Output the (x, y) coordinate of the center of the cell containing the given text.  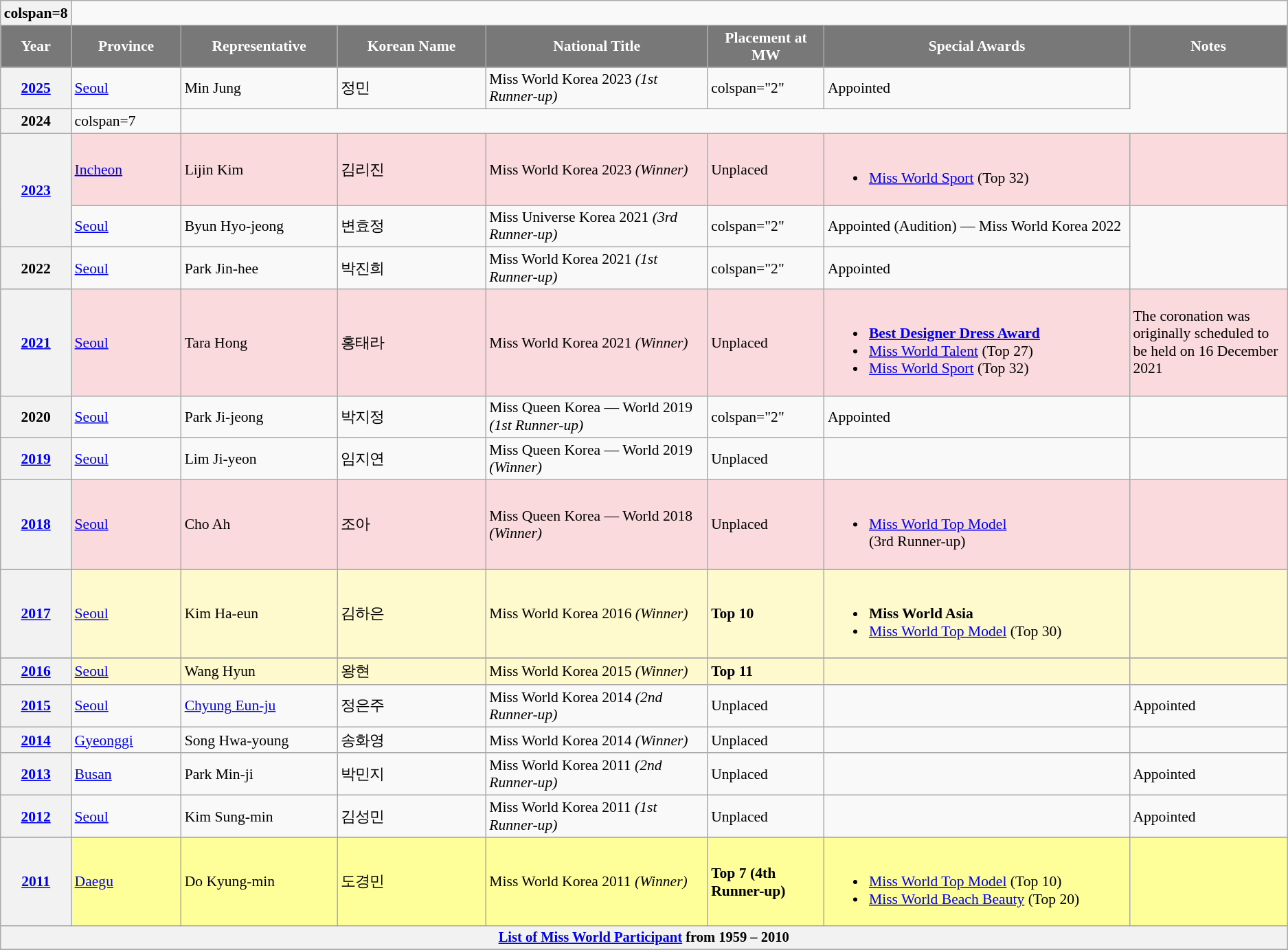
Lim Ji-yeon (260, 459)
Min Jung (260, 88)
Miss World Top Model (Top 10)Miss World Beach Beauty (Top 20) (977, 882)
변효정 (411, 227)
김리진 (411, 170)
Korean Name (411, 47)
Chyung Eun-ju (260, 706)
Miss World Top Model (3rd Runner-up) (977, 525)
Province (126, 47)
2016 (36, 672)
박민지 (411, 775)
박진희 (411, 268)
Top 11 (766, 672)
Daegu (126, 882)
Tara Hong (260, 342)
Byun Hyo-jeong (260, 227)
조아 (411, 525)
2018 (36, 525)
Miss Universe Korea 2021 (3rd Runner-up) (596, 227)
Miss World Korea 2011 (1st Runner-up) (596, 816)
2019 (36, 459)
Miss World Korea 2015 (Winner) (596, 672)
Miss World Korea 2021 (Winner) (596, 342)
2012 (36, 816)
Top 10 (766, 614)
Miss World Korea 2021 (1st Runner-up) (596, 268)
Kim Sung-min (260, 816)
Park Min-ji (260, 775)
Park Jin-hee (260, 268)
Miss World Sport (Top 32) (977, 170)
Placement at MW (766, 47)
List of Miss World Participant from 1959 – 2010 (644, 938)
Best Designer Dress AwardMiss World Talent (Top 27)Miss World Sport (Top 32) (977, 342)
Special Awards (977, 47)
Miss World AsiaMiss World Top Model (Top 30) (977, 614)
정민 (411, 88)
김성민 (411, 816)
2022 (36, 268)
2013 (36, 775)
Park Ji-jeong (260, 416)
Miss Queen Korea — World 2019 (1st Runner-up) (596, 416)
Miss World Korea 2011 (2nd Runner-up) (596, 775)
Representative (260, 47)
2014 (36, 740)
Top 7 (4th Runner-up) (766, 882)
colspan=7 (126, 122)
Miss World Korea 2016 (Winner) (596, 614)
송화영 (411, 740)
Song Hwa-young (260, 740)
Do Kyung-min (260, 882)
Busan (126, 775)
홍태라 (411, 342)
The coronation was originally scheduled to be held on 16 December 2021 (1208, 342)
2021 (36, 342)
2011 (36, 882)
Incheon (126, 170)
Miss World Korea 2014 (Winner) (596, 740)
Miss World Korea 2014 (2nd Runner-up) (596, 706)
박지정 (411, 416)
Miss Queen Korea — World 2019 (Winner) (596, 459)
National Title (596, 47)
왕현 (411, 672)
Kim Ha-eun (260, 614)
Lijin Kim (260, 170)
정은주 (411, 706)
도경민 (411, 882)
2023 (36, 191)
Cho Ah (260, 525)
2025 (36, 88)
Miss World Korea 2023 (1st Runner-up) (596, 88)
2017 (36, 614)
2020 (36, 416)
임지연 (411, 459)
Appointed (Audition) — Miss World Korea 2022 (977, 227)
Wang Hyun (260, 672)
2015 (36, 706)
2024 (36, 122)
Miss World Korea 2023 (Winner) (596, 170)
Gyeonggi (126, 740)
Notes (1208, 47)
Year (36, 47)
김하은 (411, 614)
colspan=8 (36, 13)
Miss World Korea 2011 (Winner) (596, 882)
Miss Queen Korea — World 2018 (Winner) (596, 525)
